From the cell containing the given text, extract its center point as (x, y) coordinate. 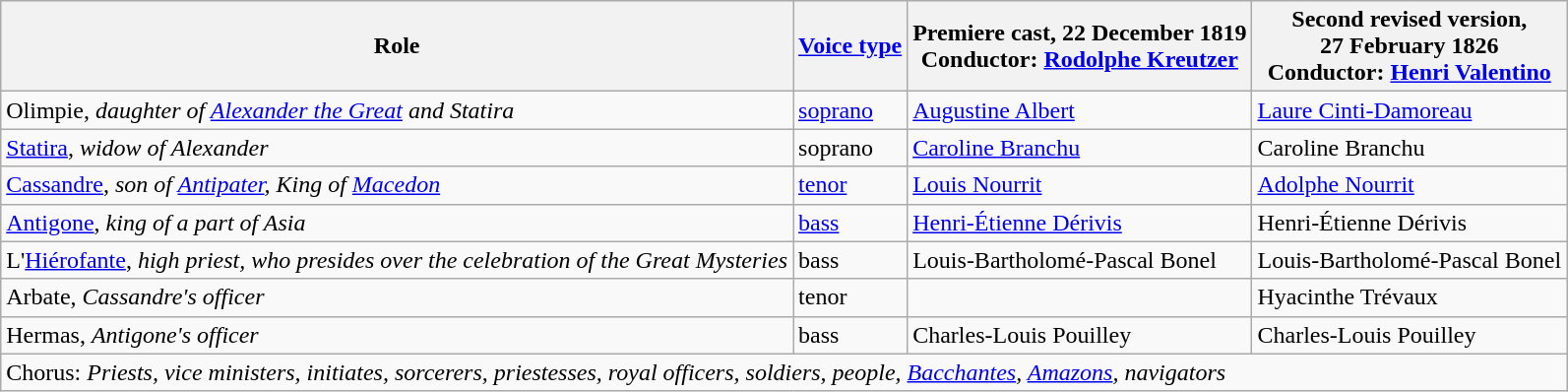
Hyacinthe Trévaux (1410, 297)
Statira, widow of Alexander (398, 148)
Second revised version,27 February 1826Conductor: Henri Valentino (1410, 46)
Augustine Albert (1080, 110)
Cassandre, son of Antipater, King of Macedon (398, 185)
Olimpie, daughter of Alexander the Great and Statira (398, 110)
L'Hiérofante, high priest, who presides over the celebration of the Great Mysteries (398, 260)
Laure Cinti-Damoreau (1410, 110)
Antigone, king of a part of Asia (398, 223)
Chorus: Priests, vice ministers, initiates, sorcerers, priestesses, royal officers, soldiers, people, Bacchantes, Amazons, navigators (784, 372)
Role (398, 46)
Louis Nourrit (1080, 185)
Premiere cast, 22 December 1819Conductor: Rodolphe Kreutzer (1080, 46)
Voice type (850, 46)
Adolphe Nourrit (1410, 185)
Hermas, Antigone's officer (398, 335)
Arbate, Cassandre's officer (398, 297)
